Scan for the cell matching the given text and deliver its (x, y) coordinate at center. 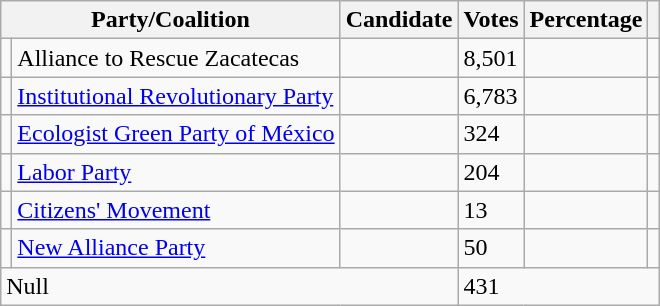
Ecologist Green Party of México (176, 134)
New Alliance Party (176, 248)
431 (558, 286)
Labor Party (176, 172)
50 (491, 248)
Null (230, 286)
6,783 (491, 96)
324 (491, 134)
Votes (491, 20)
Alliance to Rescue Zacatecas (176, 58)
8,501 (491, 58)
13 (491, 210)
Citizens' Movement (176, 210)
204 (491, 172)
Party/Coalition (170, 20)
Institutional Revolutionary Party (176, 96)
Percentage (586, 20)
Candidate (399, 20)
